Extract the (X, Y) coordinate from the center of the cell holding the provided text.  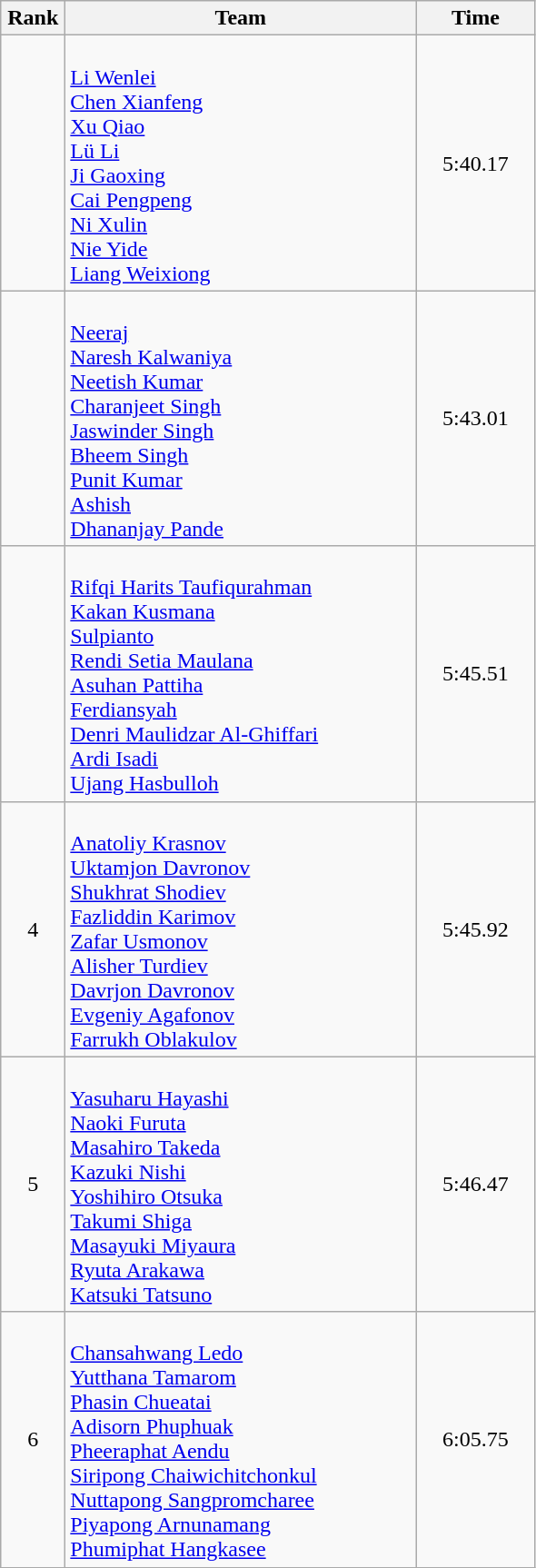
Li WenleiChen XianfengXu QiaoLü LiJi GaoxingCai PengpengNi XulinNie YideLiang Weixiong (241, 164)
5 (33, 1185)
Yasuharu HayashiNaoki FurutaMasahiro TakedaKazuki NishiYoshihiro OtsukaTakumi ShigaMasayuki MiyauraRyuta ArakawaKatsuki Tatsuno (241, 1185)
Anatoliy KrasnovUktamjon DavronovShukhrat ShodievFazliddin KarimovZafar UsmonovAlisher TurdievDavrjon DavronovEvgeniy AgafonovFarrukh Oblakulov (241, 928)
5:43.01 (476, 418)
6:05.75 (476, 1439)
6 (33, 1439)
5:45.92 (476, 928)
Time (476, 18)
Rifqi Harits TaufiqurahmanKakan KusmanaSulpiantoRendi Setia MaulanaAsuhan PattihaFerdiansyahDenri Maulidzar Al-GhiffariArdi IsadiUjang Hasbulloh (241, 674)
5:46.47 (476, 1185)
5:45.51 (476, 674)
Team (241, 18)
Rank (33, 18)
5:40.17 (476, 164)
NeerajNaresh KalwaniyaNeetish KumarCharanjeet SinghJaswinder SinghBheem SinghPunit KumarAshishDhananjay Pande (241, 418)
4 (33, 928)
